Extract the (X, Y) coordinate from the center of the cell holding the provided text.  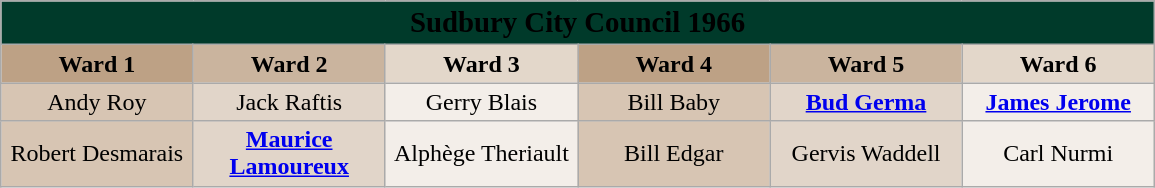
Carl Nurmi (1058, 154)
Andy Roy (97, 102)
Bill Baby (674, 102)
Bud Germa (866, 102)
Alphège Theriault (481, 154)
Bill Edgar (674, 154)
Ward 3 (481, 64)
Ward 1 (97, 64)
Ward 4 (674, 64)
James Jerome (1058, 102)
Jack Raftis (289, 102)
Gervis Waddell (866, 154)
Ward 2 (289, 64)
Robert Desmarais (97, 154)
Gerry Blais (481, 102)
Ward 6 (1058, 64)
Maurice Lamoureux (289, 154)
Ward 5 (866, 64)
Sudbury City Council 1966 (578, 23)
